Capture the cell that displays the provided text and extract its (X, Y) central coordinate. 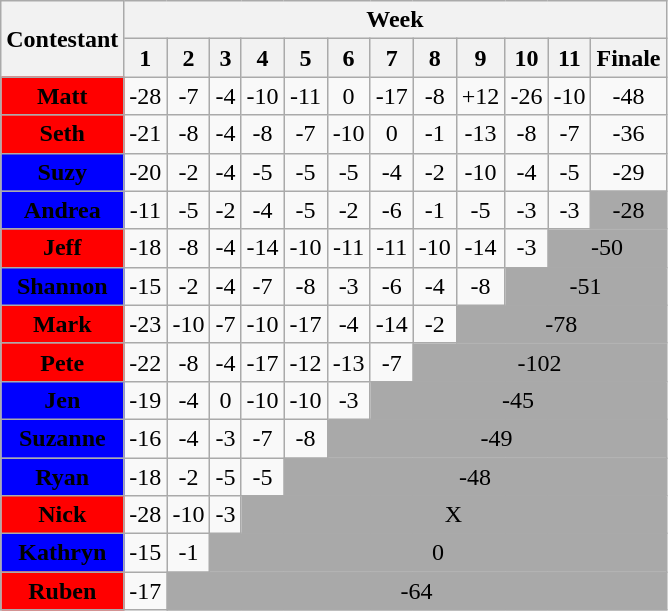
-50 (607, 248)
9 (480, 58)
4 (262, 58)
+12 (480, 96)
Week (395, 20)
-45 (518, 400)
Suzy (62, 172)
8 (434, 58)
Contestant (62, 39)
X (454, 515)
Andrea (62, 210)
-22 (146, 362)
-49 (496, 438)
-36 (628, 134)
-21 (146, 134)
Shannon (62, 286)
-26 (526, 96)
Suzanne (62, 438)
10 (526, 58)
Mark (62, 324)
-64 (416, 591)
-20 (146, 172)
-29 (628, 172)
7 (392, 58)
3 (226, 58)
Seth (62, 134)
-23 (146, 324)
5 (306, 58)
Jen (62, 400)
-19 (146, 400)
-51 (586, 286)
-12 (306, 362)
Kathryn (62, 553)
Pete (62, 362)
Nick (62, 515)
Finale (628, 58)
Ryan (62, 477)
Jeff (62, 248)
11 (570, 58)
-78 (561, 324)
6 (348, 58)
Matt (62, 96)
1 (146, 58)
-16 (146, 438)
2 (188, 58)
Ruben (62, 591)
-102 (540, 362)
